Locate the cell with the specified text and output its (X, Y) center coordinate. 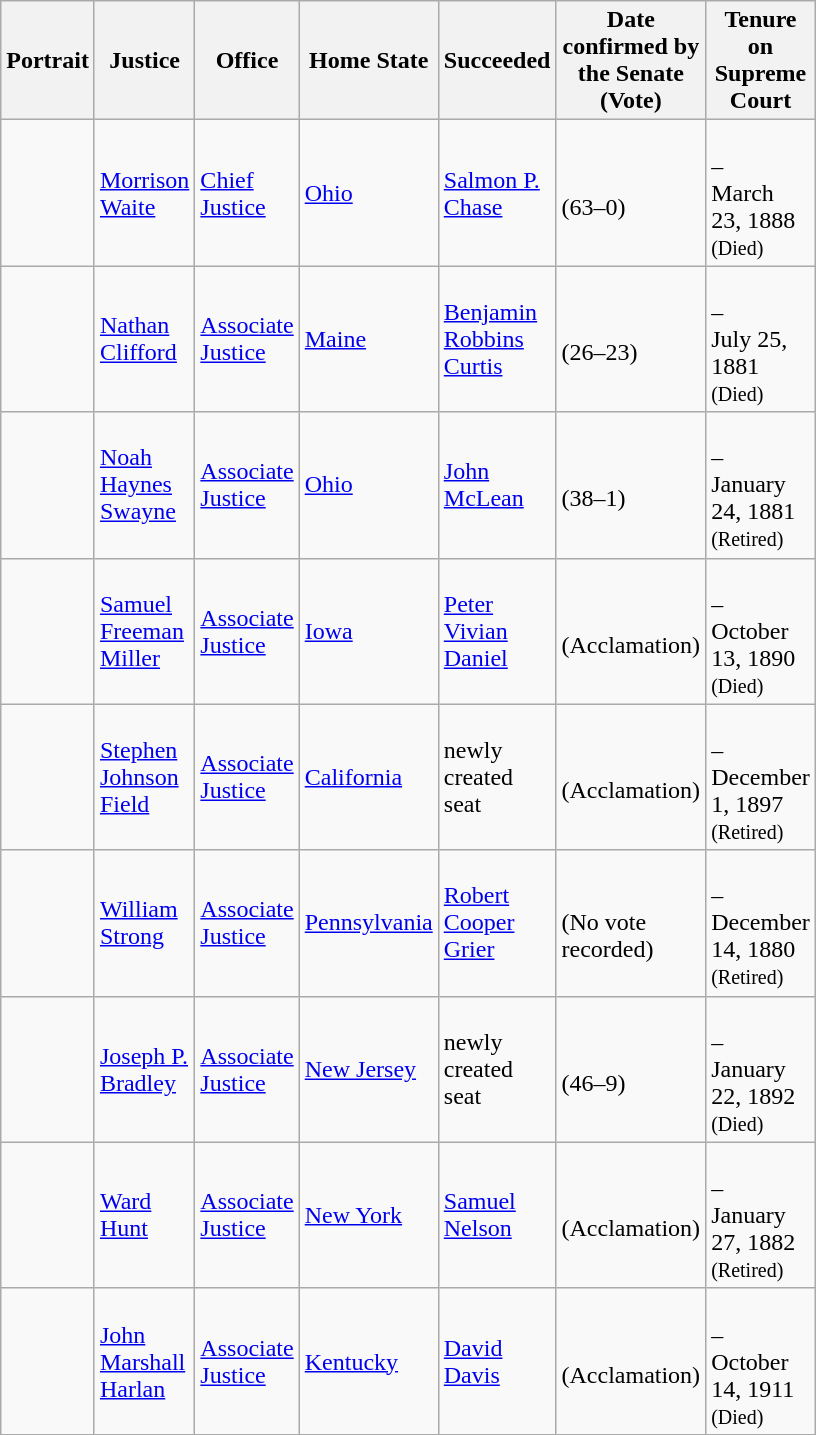
–December 14, 1880(Retired) (761, 923)
Chief Justice (247, 193)
Robert Cooper Grier (497, 923)
–January 24, 1881(Retired) (761, 485)
–January 22, 1892(Died) (761, 1069)
Portrait (48, 60)
Joseph P. Bradley (144, 1069)
Pennsylvania (368, 923)
Succeeded (497, 60)
Home State (368, 60)
–October 13, 1890(Died) (761, 631)
Nathan Clifford (144, 339)
Ward Hunt (144, 1215)
David Davis (497, 1361)
–December 1, 1897(Retired) (761, 777)
Peter Vivian Daniel (497, 631)
(63–0) (631, 193)
Samuel Nelson (497, 1215)
–October 14, 1911(Died) (761, 1361)
California (368, 777)
–July 25, 1881(Died) (761, 339)
(38–1) (631, 485)
Office (247, 60)
New York (368, 1215)
(No vote recorded) (631, 923)
Salmon P. Chase (497, 193)
–January 27, 1882(Retired) (761, 1215)
Kentucky (368, 1361)
John Marshall Harlan (144, 1361)
Iowa (368, 631)
Date confirmed by the Senate(Vote) (631, 60)
Stephen Johnson Field (144, 777)
Benjamin Robbins Curtis (497, 339)
Tenure on Supreme Court (761, 60)
Maine (368, 339)
William Strong (144, 923)
Samuel Freeman Miller (144, 631)
–March 23, 1888(Died) (761, 193)
(46–9) (631, 1069)
Morrison Waite (144, 193)
Justice (144, 60)
John McLean (497, 485)
(26–23) (631, 339)
New Jersey (368, 1069)
Noah Haynes Swayne (144, 485)
